Find where the given text appears and provide that cell's center as [X, Y] coordinate. 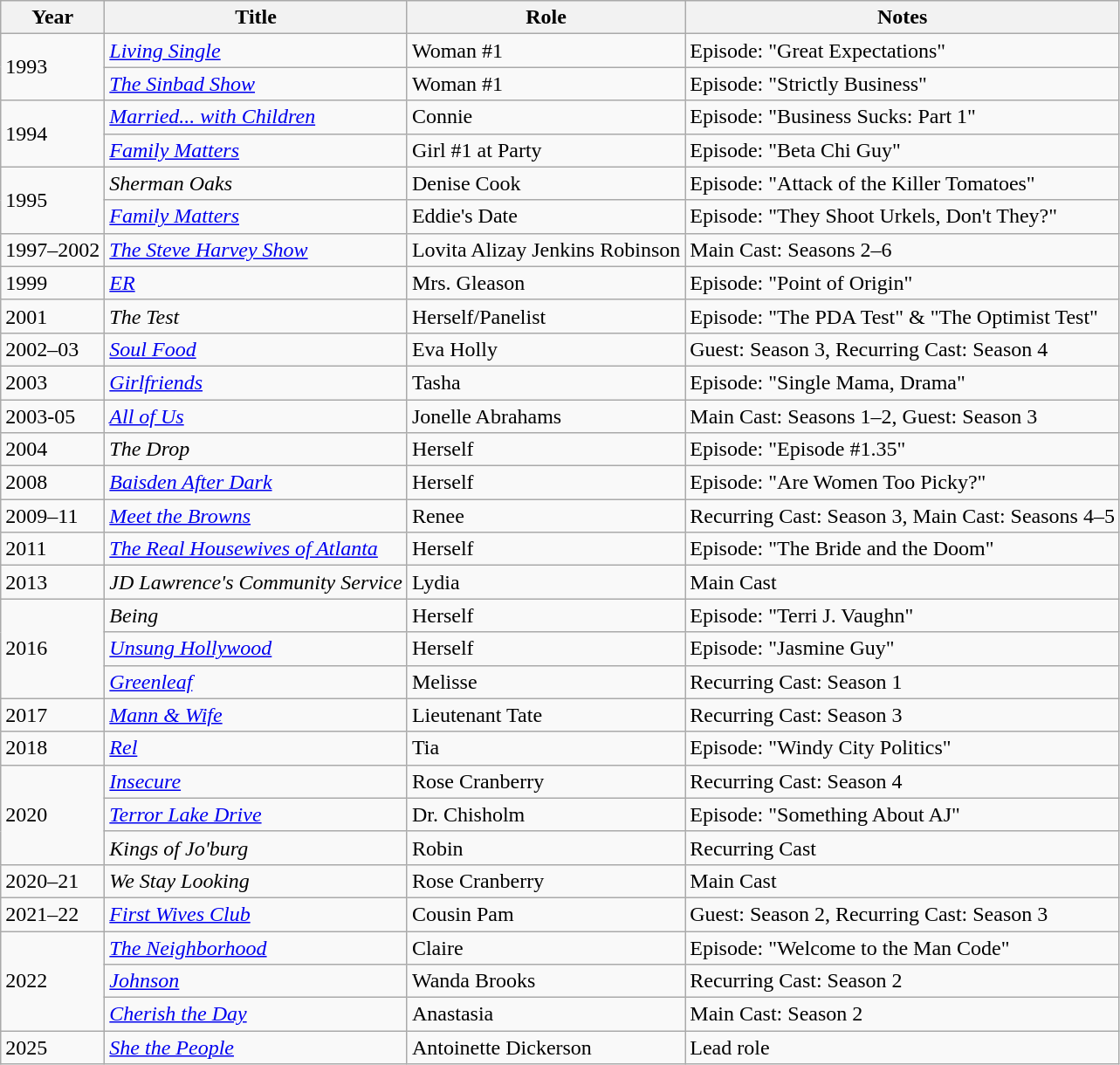
JD Lawrence's Community Service [257, 582]
Baisden After Dark [257, 483]
2002–03 [52, 349]
Episode: "They Shoot Urkels, Don't They?" [903, 216]
Herself/Panelist [546, 316]
Renee [546, 516]
2020–21 [52, 881]
Episode: "Welcome to the Man Code" [903, 947]
2003-05 [52, 416]
Title [257, 17]
Girl #1 at Party [546, 150]
Tasha [546, 382]
Notes [903, 17]
The Neighborhood [257, 947]
Eva Holly [546, 349]
Episode: "Business Sucks: Part 1" [903, 117]
Role [546, 17]
The Real Housewives of Atlanta [257, 549]
Girlfriends [257, 382]
Terror Lake Drive [257, 814]
Episode: "Are Women Too Picky?" [903, 483]
Episode: "Strictly Business" [903, 84]
Dr. Chisholm [546, 814]
2022 [52, 980]
Denise Cook [546, 183]
The Drop [257, 450]
Lieutenant Tate [546, 715]
Cousin Pam [546, 914]
2013 [52, 582]
Married... with Children [257, 117]
Connie [546, 117]
Greenleaf [257, 682]
2018 [52, 748]
Lead role [903, 1048]
Eddie's Date [546, 216]
Recurring Cast: Season 3 [903, 715]
2004 [52, 450]
Being [257, 615]
Lydia [546, 582]
Episode: "Attack of the Killer Tomatoes" [903, 183]
2016 [52, 649]
The Sinbad Show [257, 84]
Recurring Cast: Season 1 [903, 682]
Main Cast: Seasons 1–2, Guest: Season 3 [903, 416]
Episode: "Terri J. Vaughn" [903, 615]
2021–22 [52, 914]
Episode: "Jasmine Guy" [903, 649]
She the People [257, 1048]
2020 [52, 814]
All of Us [257, 416]
Recurring Cast: Season 3, Main Cast: Seasons 4–5 [903, 516]
Recurring Cast: Season 4 [903, 781]
2001 [52, 316]
ER [257, 283]
Rel [257, 748]
1994 [52, 134]
2025 [52, 1048]
2003 [52, 382]
Recurring Cast: Season 2 [903, 981]
Tia [546, 748]
Johnson [257, 981]
Unsung Hollywood [257, 649]
2008 [52, 483]
The Test [257, 316]
2017 [52, 715]
Recurring Cast [903, 848]
The Steve Harvey Show [257, 250]
1995 [52, 200]
Meet the Browns [257, 516]
2011 [52, 549]
Episode: "Episode #1.35" [903, 450]
Soul Food [257, 349]
Wanda Brooks [546, 981]
Year [52, 17]
Mrs. Gleason [546, 283]
Episode: "Windy City Politics" [903, 748]
Episode: "Point of Origin" [903, 283]
Kings of Jo'burg [257, 848]
Episode: "Beta Chi Guy" [903, 150]
Melisse [546, 682]
Lovita Alizay Jenkins Robinson [546, 250]
Guest: Season 2, Recurring Cast: Season 3 [903, 914]
Antoinette Dickerson [546, 1048]
Guest: Season 3, Recurring Cast: Season 4 [903, 349]
2009–11 [52, 516]
Main Cast: Seasons 2–6 [903, 250]
1999 [52, 283]
Episode: "The PDA Test" & "The Optimist Test" [903, 316]
Episode: "Something About AJ" [903, 814]
Episode: "Single Mama, Drama" [903, 382]
Anastasia [546, 1014]
Main Cast: Season 2 [903, 1014]
Episode: "Great Expectations" [903, 51]
Mann & Wife [257, 715]
Living Single [257, 51]
Robin [546, 848]
We Stay Looking [257, 881]
1993 [52, 67]
Insecure [257, 781]
Episode: "The Bride and the Doom" [903, 549]
Claire [546, 947]
First Wives Club [257, 914]
Sherman Oaks [257, 183]
1997–2002 [52, 250]
Cherish the Day [257, 1014]
Jonelle Abrahams [546, 416]
